For the text-containing cell, return its midpoint in (X, Y) coordinate format. 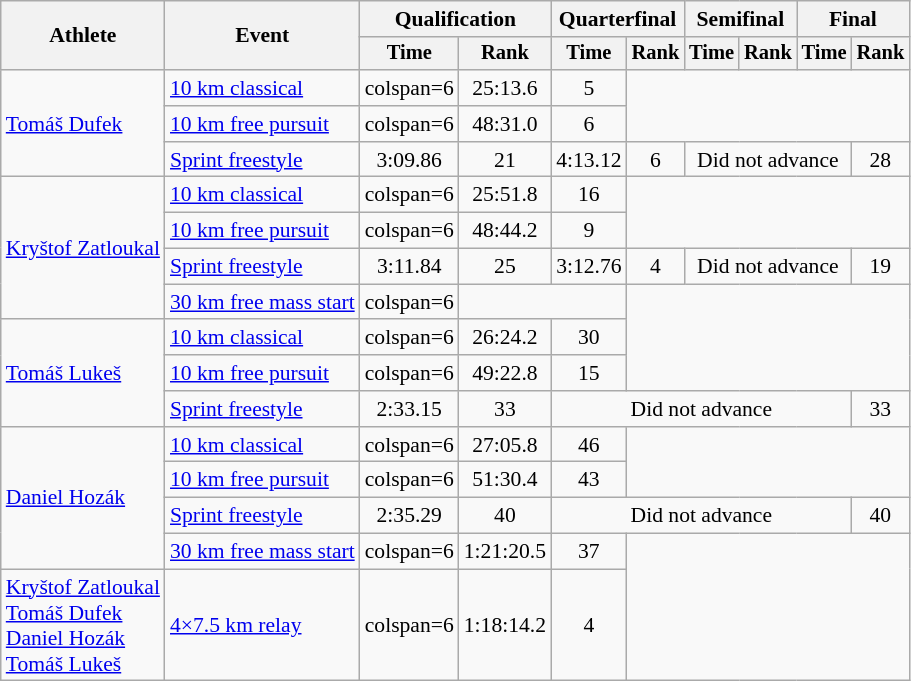
3:12.76 (588, 267)
26:24.2 (505, 338)
Qualification (456, 19)
49:22.8 (505, 373)
30 (588, 338)
1:18:14.2 (505, 625)
28 (881, 160)
25:13.6 (505, 88)
2:35.29 (410, 516)
15 (588, 373)
25 (505, 267)
25:51.8 (505, 195)
2:33.15 (410, 409)
51:30.4 (505, 480)
Quarterfinal (618, 19)
1:21:20.5 (505, 552)
Semifinal (740, 19)
Tomáš Dufek (83, 124)
4:13.12 (588, 160)
3:09.86 (410, 160)
48:31.0 (505, 124)
Kryštof ZatloukalTomáš DufekDaniel HozákTomáš Lukeš (83, 625)
4×7.5 km relay (262, 625)
3:11.84 (410, 267)
Kryštof Zatloukal (83, 248)
37 (588, 552)
43 (588, 480)
27:05.8 (505, 445)
Event (262, 36)
21 (505, 160)
5 (588, 88)
Athlete (83, 36)
16 (588, 195)
Tomáš Lukeš (83, 374)
9 (588, 231)
Final (853, 19)
Daniel Hozák (83, 498)
46 (588, 445)
19 (881, 267)
48:44.2 (505, 231)
